Search for the cell housing the specified text and yield its (X, Y) center coordinate. 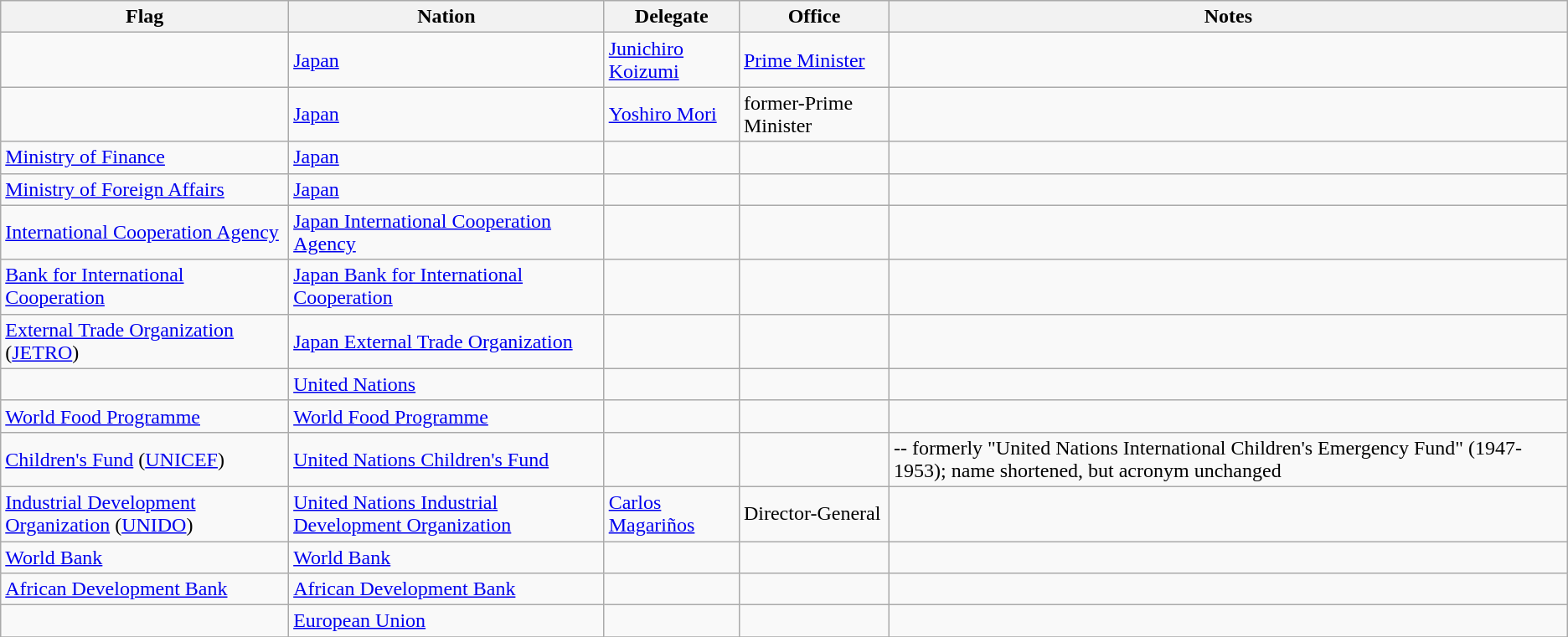
Flag (145, 17)
Delegate (672, 17)
Japan International Cooperation Agency (447, 233)
European Union (447, 621)
former-Prime Minister (814, 114)
Industrial Development Organization (UNIDO) (145, 514)
Yoshiro Mori (672, 114)
Notes (1229, 17)
United Nations (447, 384)
Japan External Trade Organization (447, 342)
Ministry of Foreign Affairs (145, 189)
External Trade Organization (JETRO) (145, 342)
United Nations Children's Fund (447, 459)
Junichiro Koizumi (672, 60)
-- formerly "United Nations International Children's Emergency Fund" (1947-1953); name shortened, but acronym unchanged (1229, 459)
Ministry of Finance (145, 157)
Prime Minister (814, 60)
Carlos Magariños (672, 514)
United Nations Industrial Development Organization (447, 514)
International Cooperation Agency (145, 233)
Director-General (814, 514)
Japan Bank for International Cooperation (447, 286)
Nation (447, 17)
Office (814, 17)
Children's Fund (UNICEF) (145, 459)
Bank for International Cooperation (145, 286)
